Provide the (X, Y) coordinate of the cell's center where the given text is located.  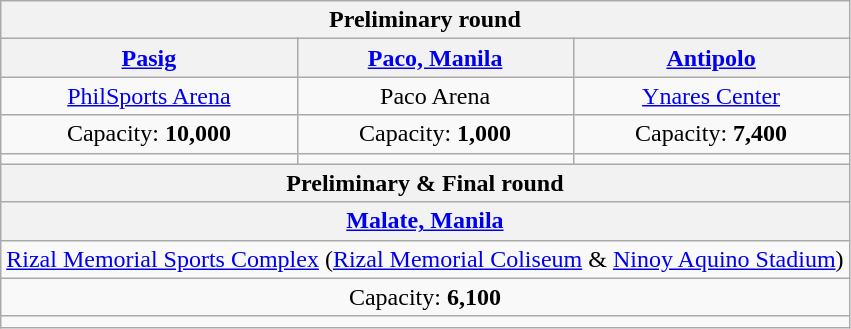
PhilSports Arena (149, 96)
Capacity: 10,000 (149, 134)
Preliminary round (425, 20)
Malate, Manila (425, 221)
Capacity: 1,000 (435, 134)
Paco, Manila (435, 58)
Ynares Center (711, 96)
Rizal Memorial Sports Complex (Rizal Memorial Coliseum & Ninoy Aquino Stadium) (425, 259)
Capacity: 6,100 (425, 297)
Preliminary & Final round (425, 183)
Antipolo (711, 58)
Capacity: 7,400 (711, 134)
Pasig (149, 58)
Paco Arena (435, 96)
